Return the [X, Y] coordinate for the center point of the cell that contains the specified text.  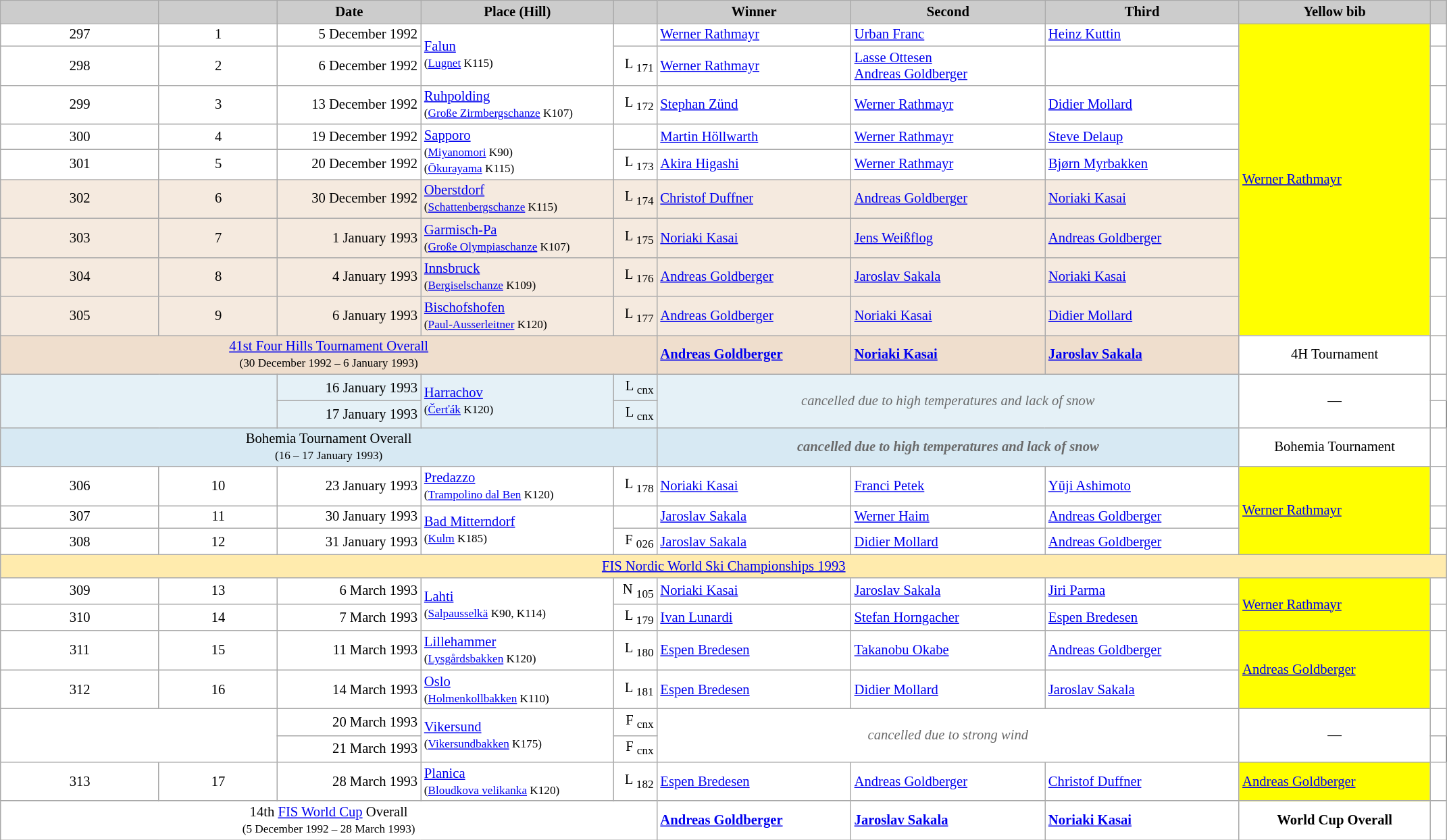
303 [80, 238]
299 [80, 105]
305 [80, 315]
13 December 1992 [349, 105]
7 [218, 238]
301 [80, 164]
L 177 [636, 315]
6 January 1993 [349, 315]
5 [218, 164]
Ivan Lunardi [754, 617]
N 105 [636, 590]
L 175 [636, 238]
Akira Higashi [754, 164]
Stephan Zünd [754, 105]
L 173 [636, 164]
41st Four Hills Tournament Overall(30 December 1992 – 6 January 1993) [329, 355]
4H Tournament [1335, 355]
31 January 1993 [349, 542]
L 181 [636, 689]
FIS Nordic World Ski Championships 1993 [724, 566]
20 December 1992 [349, 164]
16 January 1993 [349, 388]
310 [80, 617]
306 [80, 485]
Yūji Ashimoto [1142, 485]
297 [80, 34]
7 March 1993 [349, 617]
Innsbruck(Bergiselschanze K109) [517, 277]
L 176 [636, 277]
Winner [754, 11]
Yellow bib [1335, 11]
Lillehammer(Lysgårdsbakken K120) [517, 650]
Martin Höllwarth [754, 137]
Sapporo(Miyanomori K90)(Ōkurayama K115) [517, 152]
Oslo(Holmenkollbakken K110) [517, 689]
17 January 1993 [349, 413]
309 [80, 590]
Takanobu Okabe [948, 650]
Vikersund(Vikersundbakken K175) [517, 735]
11 March 1993 [349, 650]
1 January 1993 [349, 238]
Bjørn Myrbakken [1142, 164]
L 171 [636, 65]
Lahti(Salpausselkä K90, K114) [517, 604]
Bischofshofen(Paul-Ausserleitner K120) [517, 315]
312 [80, 689]
16 [218, 689]
L 178 [636, 485]
2 [218, 65]
4 January 1993 [349, 277]
304 [80, 277]
9 [218, 315]
13 [218, 590]
21 March 1993 [349, 748]
L 180 [636, 650]
19 December 1992 [349, 137]
L 182 [636, 781]
30 January 1993 [349, 517]
4 [218, 137]
Jiri Parma [1142, 590]
Franci Petek [948, 485]
Falun(Lugnet K115) [517, 54]
Ruhpolding(Große Zirmbergschanze K107) [517, 105]
14th FIS World Cup Overall(5 December 1992 – 28 March 1993) [329, 820]
307 [80, 517]
6 December 1992 [349, 65]
14 [218, 617]
Stefan Horngacher [948, 617]
23 January 1993 [349, 485]
20 March 1993 [349, 721]
Harrachov(Čerťák K120) [517, 401]
Jens Weißflog [948, 238]
28 March 1993 [349, 781]
L 174 [636, 199]
15 [218, 650]
Garmisch-Pa(Große Olympiaschanze K107) [517, 238]
Predazzo(Trampolino dal Ben K120) [517, 485]
Bohemia Tournament [1335, 447]
Urban Franc [948, 34]
World Cup Overall [1335, 820]
L 179 [636, 617]
F 026 [636, 542]
30 December 1992 [349, 199]
11 [218, 517]
12 [218, 542]
6 March 1993 [349, 590]
313 [80, 781]
Date [349, 11]
6 [218, 199]
10 [218, 485]
Bohemia Tournament Overall(16 – 17 January 1993) [329, 447]
1 [218, 34]
L 172 [636, 105]
Heinz Kuttin [1142, 34]
Lasse Ottesen Andreas Goldberger [948, 65]
14 March 1993 [349, 689]
298 [80, 65]
311 [80, 650]
Place (Hill) [517, 11]
Second [948, 11]
cancelled due to strong wind [948, 735]
8 [218, 277]
17 [218, 781]
Werner Haim [948, 517]
300 [80, 137]
Planica(Bloudkova velikanka K120) [517, 781]
Bad Mitterndorf(Kulm K185) [517, 529]
302 [80, 199]
3 [218, 105]
5 December 1992 [349, 34]
308 [80, 542]
Oberstdorf(Schattenbergschanze K115) [517, 199]
Steve Delaup [1142, 137]
Third [1142, 11]
